From the cell containing the given text, extract its center point as [x, y] coordinate. 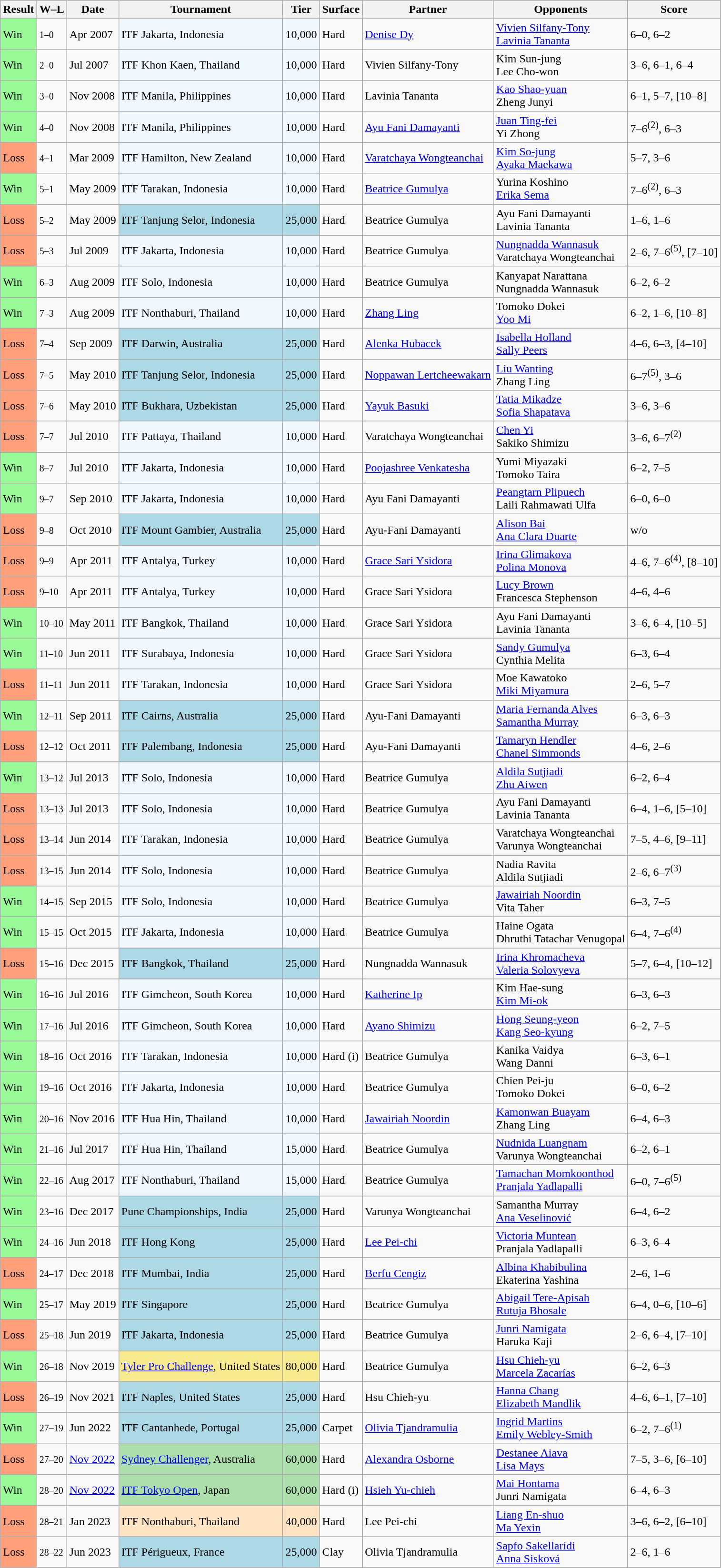
Varatchaya Wongteanchai Varunya Wongteanchai [561, 839]
Noppawan Lertcheewakarn [428, 374]
Alenka Hubacek [428, 344]
Tournament [201, 10]
6–1, 5–7, [10–8] [674, 96]
Lavinia Tananta [428, 96]
15–15 [51, 932]
6–2, 6–4 [674, 777]
22–16 [51, 1180]
Nadia Ravita Aldila Sutjiadi [561, 870]
Alison Bai Ana Clara Duarte [561, 529]
Apr 2007 [92, 34]
Dec 2017 [92, 1211]
Poojashree Venkatesha [428, 468]
ITF Pattaya, Thailand [201, 437]
Oct 2011 [92, 747]
Jun 2022 [92, 1428]
2–6, 5–7 [674, 685]
Kanika Vaidya Wang Danni [561, 1056]
ITF Mount Gambier, Australia [201, 529]
27–19 [51, 1428]
Nungnadda Wannasuk Varatchaya Wongteanchai [561, 250]
Zhang Ling [428, 312]
Mai Hontama Junri Namigata [561, 1490]
Abigail Tere-Apisah Rutuja Bhosale [561, 1304]
26–19 [51, 1397]
40,000 [301, 1521]
ITF Darwin, Australia [201, 344]
28–22 [51, 1552]
6–2, 6–2 [674, 282]
3–6, 3–6 [674, 406]
28–21 [51, 1521]
Isabella Holland Sally Peers [561, 344]
3–6, 6–2, [6–10] [674, 1521]
Samantha Murray Ana Veselinović [561, 1211]
ITF Cairns, Australia [201, 715]
6–0, 7–6(5) [674, 1180]
Victoria Muntean Pranjala Yadlapalli [561, 1242]
Lucy Brown Francesca Stephenson [561, 591]
Kanyapat Narattana Nungnadda Wannasuk [561, 282]
Jun 2019 [92, 1335]
Tyler Pro Challenge, United States [201, 1366]
Varunya Wongteanchai [428, 1211]
2–6, 6–4, [7–10] [674, 1335]
11–10 [51, 653]
Dec 2015 [92, 964]
Hong Seung-yeon Kang Seo-kyung [561, 1026]
Jawairiah Noordin [428, 1118]
2–6, 6–7(3) [674, 870]
Denise Dy [428, 34]
Sandy Gumulya Cynthia Melita [561, 653]
ITF Périgueux, France [201, 1552]
Tatia Mikadze Sofia Shapatava [561, 406]
Aug 2017 [92, 1180]
Ingrid Martins Emily Webley-Smith [561, 1428]
6–3, 6–1 [674, 1056]
Hsu Chieh-yu [428, 1397]
6–4, 1–6, [5–10] [674, 809]
14–15 [51, 902]
13–14 [51, 839]
6–2, 6–1 [674, 1149]
Alexandra Osborne [428, 1459]
Ayano Shimizu [428, 1026]
Kim Sun-jung Lee Cho-won [561, 65]
6–2, 7–6(1) [674, 1428]
Oct 2015 [92, 932]
Juan Ting-fei Yi Zhong [561, 127]
6–3, 7–5 [674, 902]
Albina Khabibulina Ekaterina Yashina [561, 1273]
7–7 [51, 437]
9–9 [51, 561]
3–6, 6–7(2) [674, 437]
6–2, 6–3 [674, 1366]
ITF Hamilton, New Zealand [201, 158]
Opponents [561, 10]
Partner [428, 10]
12–12 [51, 747]
Hsieh Yu-chieh [428, 1490]
Liu Wanting Zhang Ling [561, 374]
Chen Yi Sakiko Shimizu [561, 437]
4–6, 6–1, [7–10] [674, 1397]
28–20 [51, 1490]
Jun 2018 [92, 1242]
11–11 [51, 685]
Vivien Silfany-Tony Lavinia Tananta [561, 34]
20–16 [51, 1118]
Yayuk Basuki [428, 406]
Jan 2023 [92, 1521]
Katherine Ip [428, 994]
Mar 2009 [92, 158]
7–6 [51, 406]
23–16 [51, 1211]
4–6, 2–6 [674, 747]
ITF Palembang, Indonesia [201, 747]
Sapfo Sakellaridi Anna Sisková [561, 1552]
21–16 [51, 1149]
Yurina Koshino Erika Sema [561, 189]
13–12 [51, 777]
6–2, 1–6, [10–8] [674, 312]
W–L [51, 10]
Tomoko Dokei Yoo Mi [561, 312]
Vivien Silfany-Tony [428, 65]
Pune Championships, India [201, 1211]
ITF Naples, United States [201, 1397]
24–17 [51, 1273]
Oct 2010 [92, 529]
Haine Ogata Dhruthi Tatachar Venugopal [561, 932]
6–0, 6–0 [674, 499]
ITF Bukhara, Uzbekistan [201, 406]
24–16 [51, 1242]
6–3 [51, 282]
Berfu Cengiz [428, 1273]
May 2019 [92, 1304]
13–13 [51, 809]
25–18 [51, 1335]
4–6, 7–6(4), [8–10] [674, 561]
5–7, 6–4, [10–12] [674, 964]
w/o [674, 529]
Hanna Chang Elizabeth Mandlik [561, 1397]
7–5 [51, 374]
Jul 2009 [92, 250]
Jul 2007 [92, 65]
4–6, 4–6 [674, 591]
Chien Pei-ju Tomoko Dokei [561, 1088]
Kim Hae-sung Kim Mi-ok [561, 994]
Kao Shao-yuan Zheng Junyi [561, 96]
1–6, 1–6 [674, 220]
Jul 2017 [92, 1149]
4–0 [51, 127]
12–11 [51, 715]
80,000 [301, 1366]
5–2 [51, 220]
May 2011 [92, 623]
Maria Fernanda Alves Samantha Murray [561, 715]
Yumi Miyazaki Tomoko Taira [561, 468]
Destanee Aiava Lisa Mays [561, 1459]
19–16 [51, 1088]
4–1 [51, 158]
Liang En-shuo Ma Yexin [561, 1521]
7–3 [51, 312]
Dec 2018 [92, 1273]
Irina Glimakova Polina Monova [561, 561]
Moe Kawatoko Miki Miyamura [561, 685]
Aldila Sutjiadi Zhu Aiwen [561, 777]
Tier [301, 10]
Tamaryn Hendler Chanel Simmonds [561, 747]
26–18 [51, 1366]
Result [19, 10]
Junri Namigata Haruka Kaji [561, 1335]
5–7, 3–6 [674, 158]
17–16 [51, 1026]
ITF Cantanhede, Portugal [201, 1428]
2–0 [51, 65]
Nov 2021 [92, 1397]
ITF Surabaya, Indonesia [201, 653]
Clay [341, 1552]
3–6, 6–1, 6–4 [674, 65]
2–6, 7–6(5), [7–10] [674, 250]
6–4, 0–6, [10–6] [674, 1304]
15–16 [51, 964]
13–15 [51, 870]
Jawairiah Noordin Vita Taher [561, 902]
4–6, 6–3, [4–10] [674, 344]
8–7 [51, 468]
9–10 [51, 591]
6–7(5), 3–6 [674, 374]
7–5, 3–6, [6–10] [674, 1459]
Hsu Chieh-yu Marcela Zacarías [561, 1366]
3–0 [51, 96]
Score [674, 10]
Sep 2010 [92, 499]
Kim So-jung Ayaka Maekawa [561, 158]
Date [92, 10]
Sep 2015 [92, 902]
9–8 [51, 529]
5–3 [51, 250]
Irina Khromacheva Valeria Solovyeva [561, 964]
6–4, 7–6(4) [674, 932]
ITF Tokyo Open, Japan [201, 1490]
27–20 [51, 1459]
Surface [341, 10]
Tamachan Momkoonthod Pranjala Yadlapalli [561, 1180]
Kamonwan Buayam Zhang Ling [561, 1118]
Jun 2023 [92, 1552]
ITF Hong Kong [201, 1242]
1–0 [51, 34]
Peangtarn Plipuech Laili Rahmawati Ulfa [561, 499]
16–16 [51, 994]
7–5, 4–6, [9–11] [674, 839]
Sep 2009 [92, 344]
7–4 [51, 344]
Nov 2019 [92, 1366]
Carpet [341, 1428]
10–10 [51, 623]
Nungnadda Wannasuk [428, 964]
18–16 [51, 1056]
25–17 [51, 1304]
5–1 [51, 189]
Nudnida Luangnam Varunya Wongteanchai [561, 1149]
ITF Khon Kaen, Thailand [201, 65]
6–4, 6–2 [674, 1211]
9–7 [51, 499]
3–6, 6–4, [10–5] [674, 623]
ITF Mumbai, India [201, 1273]
Sep 2011 [92, 715]
Nov 2016 [92, 1118]
Sydney Challenger, Australia [201, 1459]
ITF Singapore [201, 1304]
